For the text-containing cell, return its midpoint in (x, y) coordinate format. 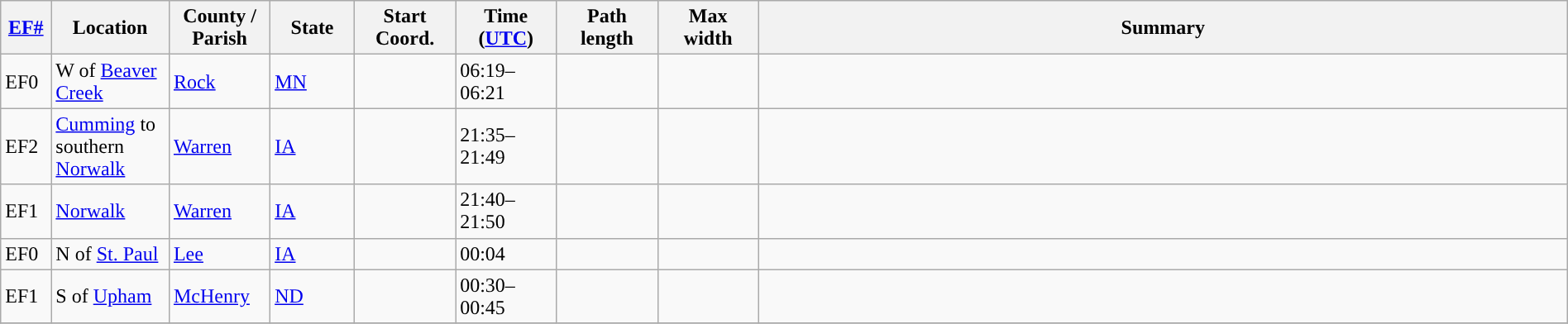
Time (UTC) (506, 28)
Norwalk (111, 212)
Location (111, 28)
N of St. Paul (111, 254)
State (313, 28)
EF2 (26, 146)
McHenry (219, 296)
21:40–21:50 (506, 212)
County / Parish (219, 28)
MN (313, 81)
Start Coord. (404, 28)
00:04 (506, 254)
S of Upham (111, 296)
21:35–21:49 (506, 146)
W of Beaver Creek (111, 81)
Cumming to southern Norwalk (111, 146)
Lee (219, 254)
00:30–00:45 (506, 296)
Max width (708, 28)
ND (313, 296)
Path length (607, 28)
Summary (1163, 28)
EF# (26, 28)
06:19–06:21 (506, 81)
Rock (219, 81)
